Pinpoint the cell where the given text exists, returning its (x, y) midpoint coordinate. 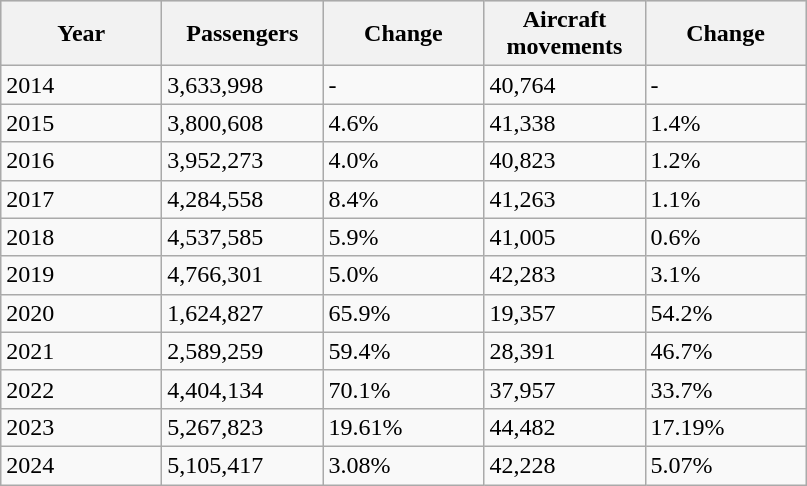
3,800,608 (242, 123)
2021 (82, 351)
0.6% (726, 237)
19,357 (564, 313)
4.6% (404, 123)
5.07% (726, 465)
2,589,259 (242, 351)
2014 (82, 85)
42,283 (564, 275)
Year (82, 34)
1,624,827 (242, 313)
2023 (82, 427)
5.0% (404, 275)
1.1% (726, 199)
2020 (82, 313)
42,228 (564, 465)
1.4% (726, 123)
37,957 (564, 389)
2024 (82, 465)
3.08% (404, 465)
2017 (82, 199)
46.7% (726, 351)
2015 (82, 123)
2018 (82, 237)
3,633,998 (242, 85)
Passengers (242, 34)
4,284,558 (242, 199)
1.2% (726, 161)
65.9% (404, 313)
4,537,585 (242, 237)
8.4% (404, 199)
19.61% (404, 427)
40,764 (564, 85)
2016 (82, 161)
70.1% (404, 389)
4.0% (404, 161)
59.4% (404, 351)
41,338 (564, 123)
41,263 (564, 199)
4,766,301 (242, 275)
54.2% (726, 313)
5,105,417 (242, 465)
4,404,134 (242, 389)
40,823 (564, 161)
2019 (82, 275)
5.9% (404, 237)
Aircraft movements (564, 34)
2022 (82, 389)
28,391 (564, 351)
3,952,273 (242, 161)
33.7% (726, 389)
5,267,823 (242, 427)
3.1% (726, 275)
17.19% (726, 427)
44,482 (564, 427)
41,005 (564, 237)
